Output the (x, y) coordinate of the center of the cell containing the given text.  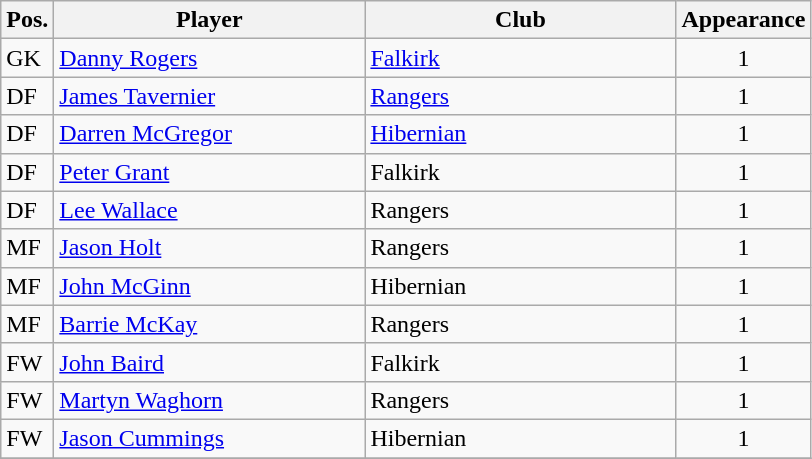
John Baird (210, 362)
Player (210, 20)
John McGinn (210, 286)
James Tavernier (210, 96)
Peter Grant (210, 172)
Jason Holt (210, 248)
Danny Rogers (210, 58)
Martyn Waghorn (210, 400)
Club (520, 20)
Lee Wallace (210, 210)
GK (28, 58)
Pos. (28, 20)
Appearance (744, 20)
Darren McGregor (210, 134)
Jason Cummings (210, 438)
Barrie McKay (210, 324)
